For the text-containing cell, return its midpoint in [X, Y] coordinate format. 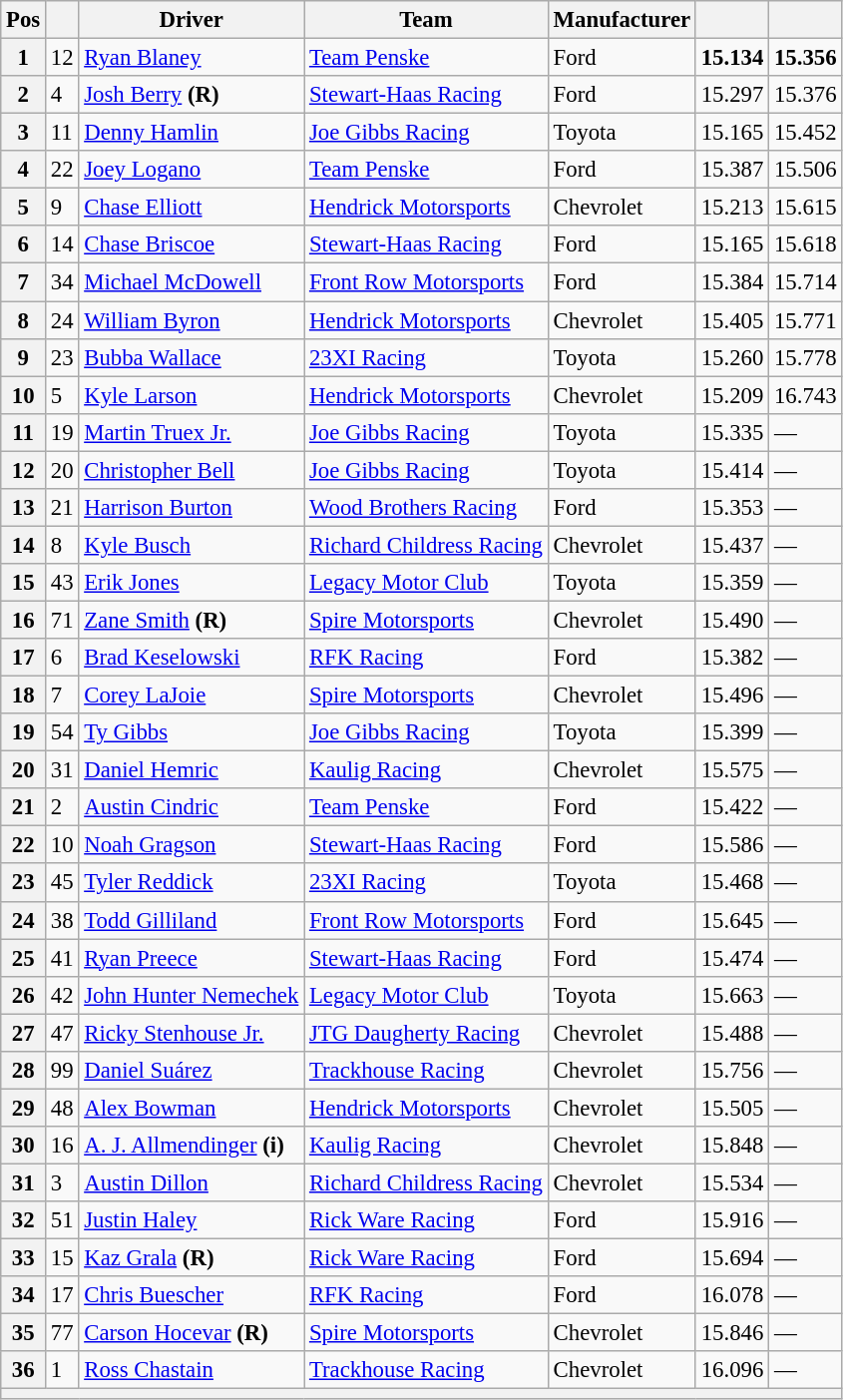
33 [24, 1258]
Driver [192, 20]
Ross Chastain [192, 1370]
15.382 [732, 658]
16.096 [732, 1370]
Austin Dillon [192, 1182]
29 [24, 1108]
Carson Hocevar (R) [192, 1333]
42 [62, 995]
15.534 [732, 1182]
15.490 [732, 620]
15.916 [732, 1220]
32 [24, 1220]
15.468 [732, 883]
36 [24, 1370]
Daniel Hemric [192, 770]
25 [24, 958]
Pos [24, 20]
99 [62, 1071]
16.743 [806, 395]
15.488 [732, 1033]
15.848 [732, 1146]
26 [24, 995]
John Hunter Nemechek [192, 995]
Bubba Wallace [192, 357]
15.645 [732, 920]
Kyle Larson [192, 395]
15.771 [806, 320]
William Byron [192, 320]
15.575 [732, 770]
15.452 [806, 133]
Justin Haley [192, 1220]
Chase Briscoe [192, 244]
Daniel Suárez [192, 1071]
Denny Hamlin [192, 133]
Chris Buescher [192, 1295]
Harrison Burton [192, 508]
Brad Keselowski [192, 658]
Kyle Busch [192, 545]
43 [62, 583]
Todd Gilliland [192, 920]
Tyler Reddick [192, 883]
15.618 [806, 244]
15.356 [806, 58]
41 [62, 958]
Christopher Bell [192, 470]
Martin Truex Jr. [192, 432]
15.778 [806, 357]
48 [62, 1108]
15.387 [732, 170]
35 [24, 1333]
13 [24, 508]
16.078 [732, 1295]
Kaz Grala (R) [192, 1258]
Alex Bowman [192, 1108]
15.505 [732, 1108]
15.694 [732, 1258]
15.586 [732, 845]
15.405 [732, 320]
15.399 [732, 732]
45 [62, 883]
15.756 [732, 1071]
71 [62, 620]
15.846 [732, 1333]
Zane Smith (R) [192, 620]
15.663 [732, 995]
Josh Berry (R) [192, 95]
Noah Gragson [192, 845]
15.335 [732, 432]
A. J. Allmendinger (i) [192, 1146]
15.422 [732, 807]
15.384 [732, 282]
Wood Brothers Racing [427, 508]
15.134 [732, 58]
15.260 [732, 357]
51 [62, 1220]
15.414 [732, 470]
54 [62, 732]
15.474 [732, 958]
Erik Jones [192, 583]
18 [24, 696]
15.353 [732, 508]
Joey Logano [192, 170]
Ty Gibbs [192, 732]
15.376 [806, 95]
15.359 [732, 583]
15.714 [806, 282]
15.506 [806, 170]
15.297 [732, 95]
Austin Cindric [192, 807]
JTG Daugherty Racing [427, 1033]
15.209 [732, 395]
27 [24, 1033]
47 [62, 1033]
Chase Elliott [192, 208]
30 [24, 1146]
15.213 [732, 208]
15.437 [732, 545]
77 [62, 1333]
Manufacturer [622, 20]
38 [62, 920]
28 [24, 1071]
Team [427, 20]
15.615 [806, 208]
Michael McDowell [192, 282]
15.496 [732, 696]
Corey LaJoie [192, 696]
Ryan Preece [192, 958]
Ryan Blaney [192, 58]
Ricky Stenhouse Jr. [192, 1033]
